Provide the (x, y) coordinate of the cell's center where the given text is located.  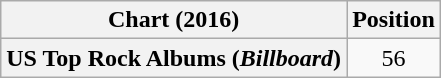
Position (394, 20)
Chart (2016) (174, 20)
56 (394, 58)
US Top Rock Albums (Billboard) (174, 58)
